Capture the cell that displays the provided text and extract its [X, Y] central coordinate. 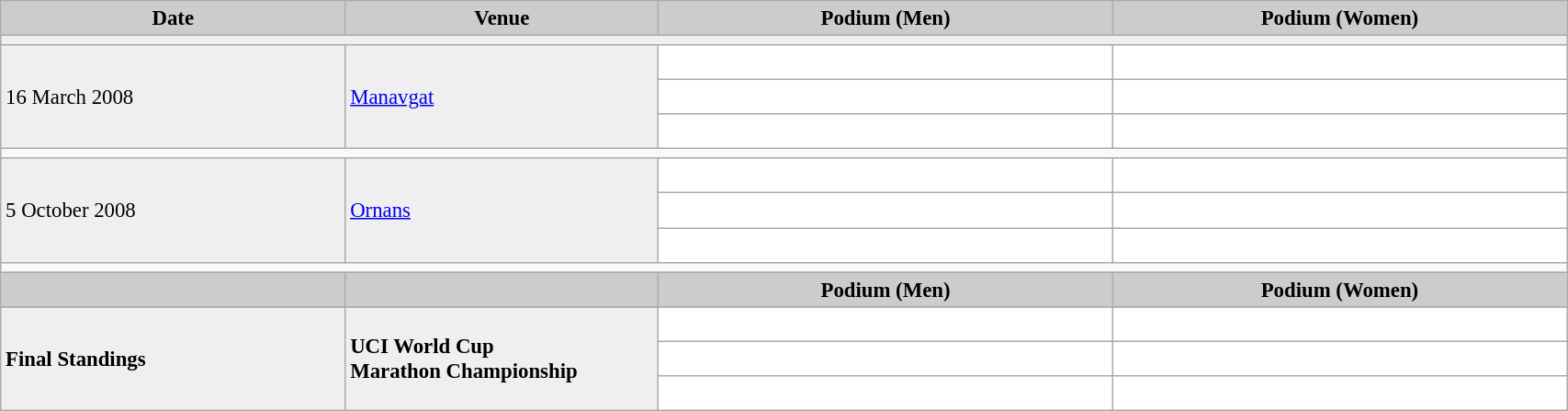
Venue [502, 18]
Final Standings [173, 359]
Ornans [502, 210]
5 October 2008 [173, 210]
Manavgat [502, 97]
UCI World Cup Marathon Championship [502, 359]
16 March 2008 [173, 97]
Date [173, 18]
